Identify which cell holds the provided text, then report its (x, y) central coordinate. 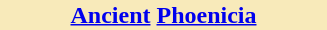
Ancient Phoenicia (164, 15)
